Capture the cell that displays the provided text and extract its [x, y] central coordinate. 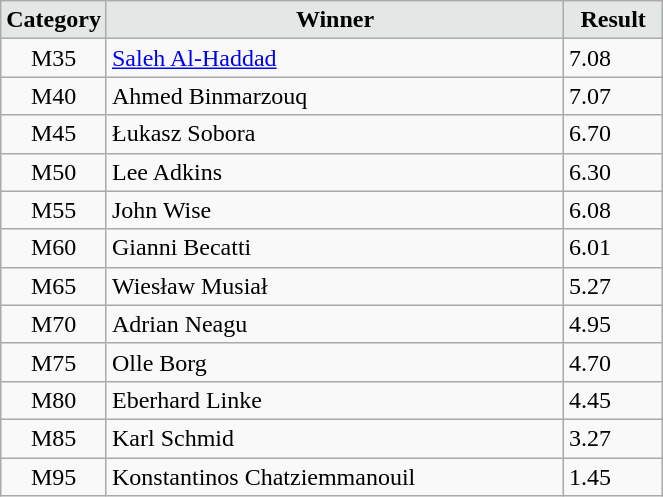
Gianni Becatti [334, 248]
Saleh Al-Haddad [334, 58]
M85 [54, 438]
4.95 [614, 324]
Olle Borg [334, 362]
Category [54, 20]
Karl Schmid [334, 438]
M80 [54, 400]
Konstantinos Chatziemmanouil [334, 477]
M65 [54, 286]
Adrian Neagu [334, 324]
7.08 [614, 58]
6.01 [614, 248]
6.08 [614, 210]
Result [614, 20]
Łukasz Sobora [334, 134]
Eberhard Linke [334, 400]
7.07 [614, 96]
M45 [54, 134]
M70 [54, 324]
Winner [334, 20]
M35 [54, 58]
Wiesław Musiał [334, 286]
M55 [54, 210]
6.70 [614, 134]
1.45 [614, 477]
Ahmed Binmarzouq [334, 96]
4.70 [614, 362]
4.45 [614, 400]
M75 [54, 362]
5.27 [614, 286]
3.27 [614, 438]
M60 [54, 248]
John Wise [334, 210]
Lee Adkins [334, 172]
M50 [54, 172]
M40 [54, 96]
6.30 [614, 172]
M95 [54, 477]
